Return (X, Y) of the center of cell containing provided text 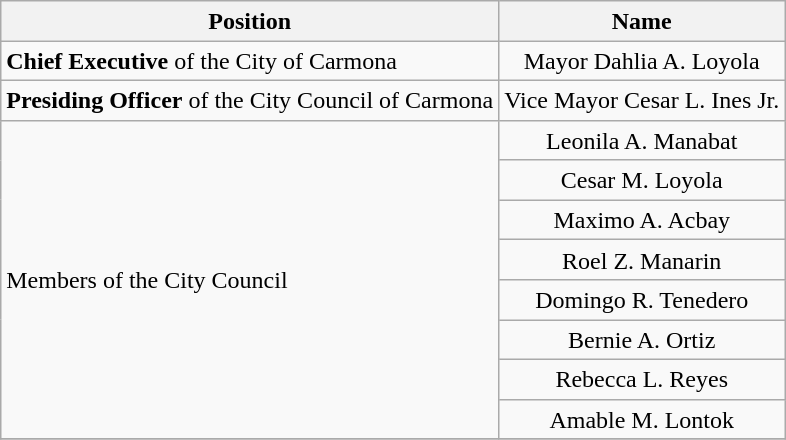
Bernie A. Ortiz (642, 340)
Domingo R. Tenedero (642, 300)
Members of the City Council (250, 280)
Maximo A. Acbay (642, 220)
Position (250, 21)
Name (642, 21)
Amable M. Lontok (642, 419)
Leonila A. Manabat (642, 140)
Presiding Officer of the City Council of Carmona (250, 100)
Chief Executive of the City of Carmona (250, 61)
Vice Mayor Cesar L. Ines Jr. (642, 100)
Roel Z. Manarin (642, 260)
Mayor Dahlia A. Loyola (642, 61)
Rebecca L. Reyes (642, 379)
Cesar M. Loyola (642, 180)
